From the cell containing the given text, extract its center point as [X, Y] coordinate. 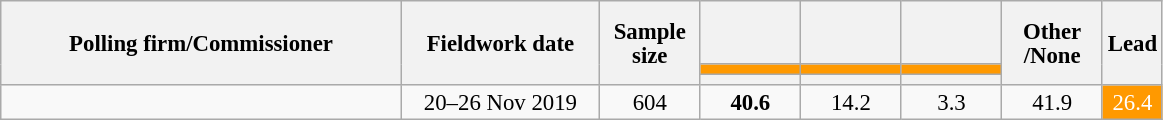
26.4 [1132, 102]
3.3 [952, 102]
Other/None [1052, 43]
604 [650, 102]
Lead [1132, 43]
Fieldwork date [500, 43]
20–26 Nov 2019 [500, 102]
40.6 [750, 102]
Polling firm/Commissioner [202, 43]
Sample size [650, 43]
14.2 [852, 102]
41.9 [1052, 102]
